Search for the cell housing the specified text and yield its (X, Y) center coordinate. 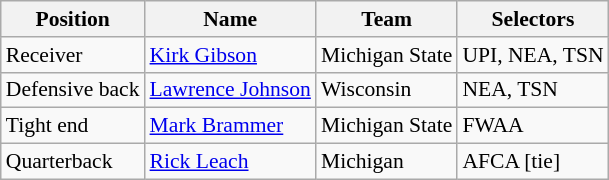
Mark Brammer (230, 126)
Wisconsin (386, 90)
UPI, NEA, TSN (532, 55)
AFCA [tie] (532, 162)
Selectors (532, 19)
NEA, TSN (532, 90)
Name (230, 19)
Defensive back (73, 90)
Tight end (73, 126)
Kirk Gibson (230, 55)
FWAA (532, 126)
Quarterback (73, 162)
Receiver (73, 55)
Lawrence Johnson (230, 90)
Michigan (386, 162)
Position (73, 19)
Team (386, 19)
Rick Leach (230, 162)
